Search for the cell housing the specified text and yield its (x, y) center coordinate. 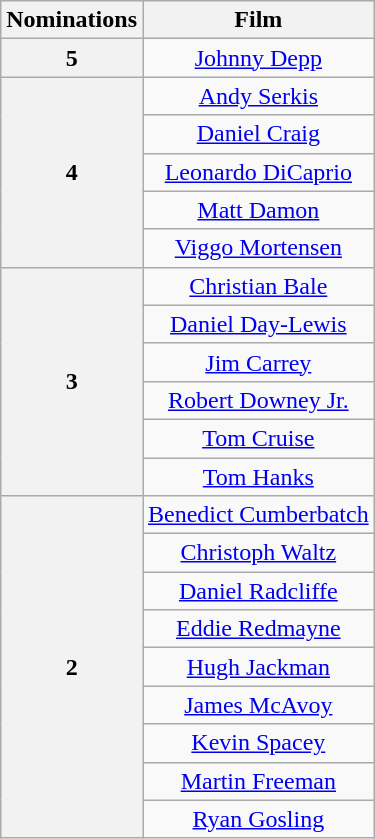
Kevin Spacey (258, 743)
Daniel Craig (258, 134)
4 (72, 172)
Tom Hanks (258, 477)
Ryan Gosling (258, 819)
Viggo Mortensen (258, 248)
James McAvoy (258, 705)
Matt Damon (258, 210)
Tom Cruise (258, 438)
Leonardo DiCaprio (258, 172)
Eddie Redmayne (258, 629)
Daniel Day-Lewis (258, 324)
Nominations (72, 20)
Christian Bale (258, 286)
Film (258, 20)
Robert Downey Jr. (258, 400)
Christoph Waltz (258, 553)
Johnny Depp (258, 58)
Andy Serkis (258, 96)
5 (72, 58)
Benedict Cumberbatch (258, 515)
Daniel Radcliffe (258, 591)
Martin Freeman (258, 781)
Hugh Jackman (258, 667)
3 (72, 381)
Jim Carrey (258, 362)
2 (72, 668)
